Output the [X, Y] coordinate of the center of the cell containing the given text.  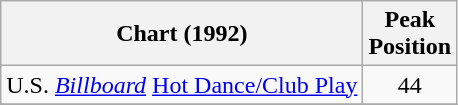
44 [410, 85]
U.S. Billboard Hot Dance/Club Play [182, 85]
PeakPosition [410, 34]
Chart (1992) [182, 34]
